Find where the given text appears and provide that cell's center as [x, y] coordinate. 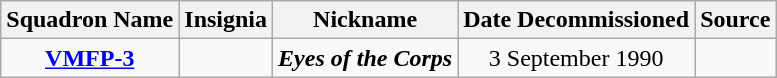
Source [736, 20]
Eyes of the Corps [366, 58]
Nickname [366, 20]
VMFP-3 [90, 58]
Date Decommissioned [576, 20]
Insignia [226, 20]
3 September 1990 [576, 58]
Squadron Name [90, 20]
